Return [x, y] of the center of cell containing provided text 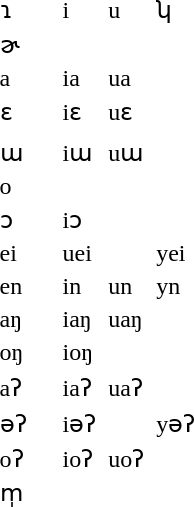
uɯ [126, 152]
uaŋ [126, 319]
ia [80, 78]
iaʔ [80, 387]
uei [80, 253]
iaŋ [80, 319]
ioʔ [80, 458]
ioŋ [80, 353]
uaʔ [126, 387]
uɛ [126, 112]
uoʔ [126, 458]
un [126, 287]
iɛ [80, 112]
ua [126, 78]
in [80, 287]
iɔ [80, 220]
iəʔ [80, 424]
iɯ [80, 152]
